Determine the (x, y) coordinate at the center of the cell enclosing the given text.  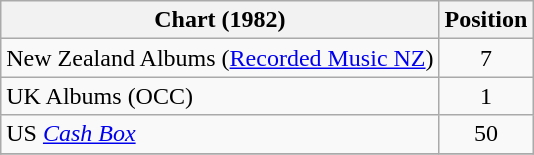
Position (486, 20)
1 (486, 96)
Chart (1982) (220, 20)
UK Albums (OCC) (220, 96)
New Zealand Albums (Recorded Music NZ) (220, 58)
50 (486, 134)
7 (486, 58)
US Cash Box (220, 134)
